Pinpoint the cell where the given text exists, returning its (X, Y) midpoint coordinate. 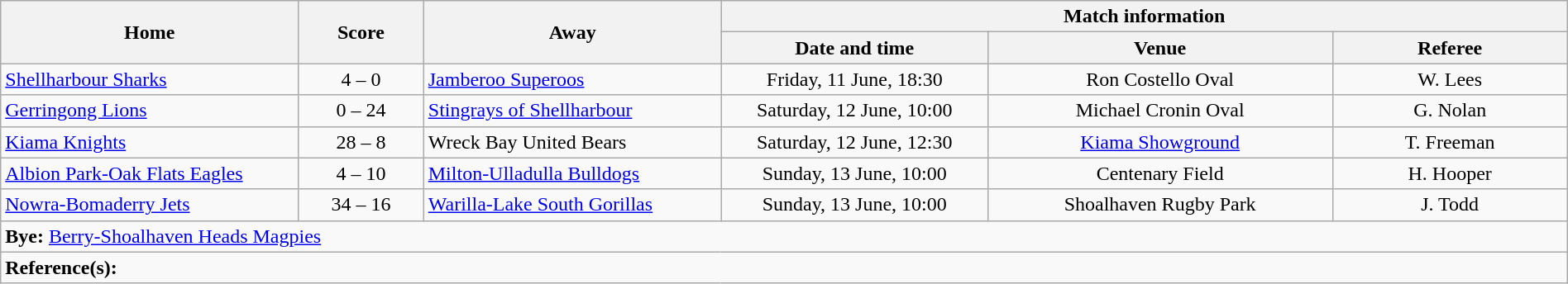
Kiama Showground (1159, 142)
Ron Costello Oval (1159, 79)
Wreck Bay United Bears (572, 142)
Saturday, 12 June, 10:00 (854, 111)
Date and time (854, 48)
Michael Cronin Oval (1159, 111)
T. Freeman (1450, 142)
34 – 16 (361, 205)
28 – 8 (361, 142)
0 – 24 (361, 111)
Nowra-Bomaderry Jets (150, 205)
J. Todd (1450, 205)
Warilla-Lake South Gorillas (572, 205)
Centenary Field (1159, 173)
Gerringong Lions (150, 111)
Venue (1159, 48)
G. Nolan (1450, 111)
W. Lees (1450, 79)
Shellharbour Sharks (150, 79)
Away (572, 32)
Milton-Ulladulla Bulldogs (572, 173)
Reference(s): (784, 267)
Jamberoo Superoos (572, 79)
Albion Park-Oak Flats Eagles (150, 173)
Match information (1145, 17)
Referee (1450, 48)
Saturday, 12 June, 12:30 (854, 142)
Kiama Knights (150, 142)
Stingrays of Shellharbour (572, 111)
Friday, 11 June, 18:30 (854, 79)
4 – 0 (361, 79)
Home (150, 32)
H. Hooper (1450, 173)
Score (361, 32)
Bye: Berry-Shoalhaven Heads Magpies (784, 236)
Shoalhaven Rugby Park (1159, 205)
4 – 10 (361, 173)
